Capture the cell that displays the provided text and extract its (X, Y) central coordinate. 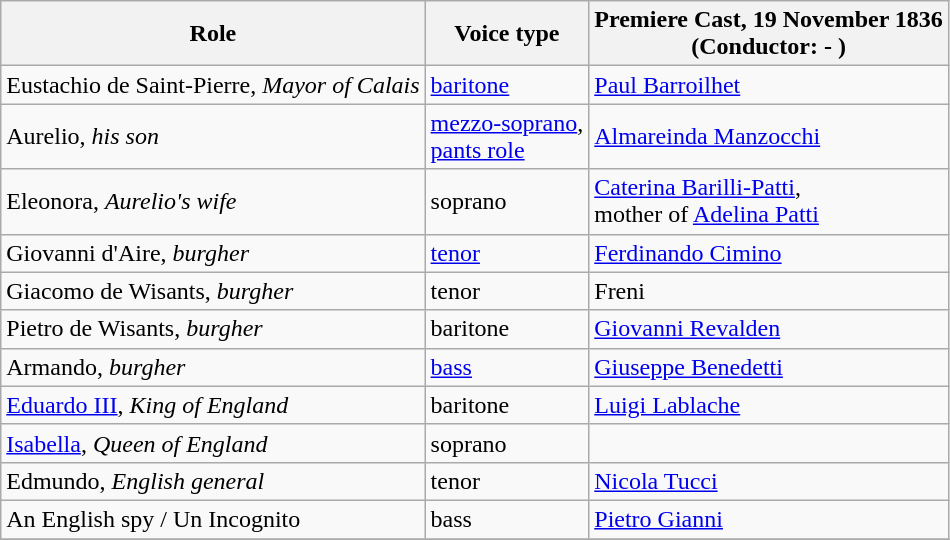
Edmundo, English general (213, 481)
Giovanni Revalden (769, 329)
Voice type (507, 34)
Giovanni d'Aire, burgher (213, 253)
Eustachio de Saint-Pierre, Mayor of Calais (213, 85)
mezzo-soprano,pants role (507, 136)
Pietro Gianni (769, 519)
Eleonora, Aurelio's wife (213, 202)
Ferdinando Cimino (769, 253)
Eduardo III, King of England (213, 405)
Almareinda Manzocchi (769, 136)
An English spy / Un Incognito (213, 519)
Paul Barroilhet (769, 85)
Aurelio, his son (213, 136)
Nicola Tucci (769, 481)
Isabella, Queen of England (213, 443)
Armando, burgher (213, 367)
Freni (769, 291)
Pietro de Wisants, burgher (213, 329)
Caterina Barilli-Patti,mother of Adelina Patti (769, 202)
Giuseppe Benedetti (769, 367)
Role (213, 34)
Premiere Cast, 19 November 1836(Conductor: - ) (769, 34)
Luigi Lablache (769, 405)
Giacomo de Wisants, burgher (213, 291)
